Return the (X, Y) coordinate for the center point of the cell that contains the specified text.  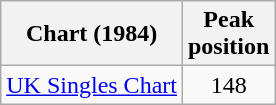
Chart (1984) (92, 34)
Peakposition (228, 34)
UK Singles Chart (92, 85)
148 (228, 85)
